Extract the [x, y] coordinate from the center of the cell holding the provided text.  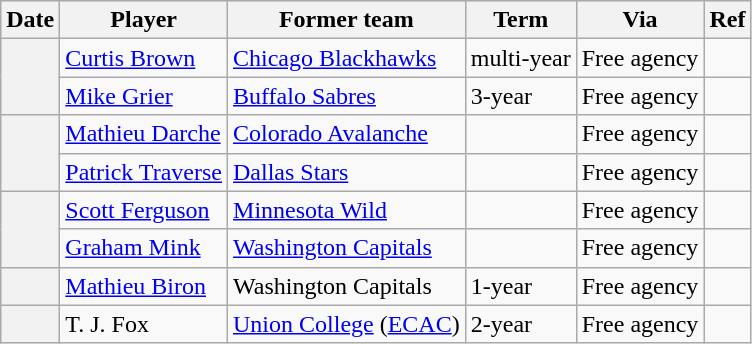
Via [640, 20]
Term [520, 20]
Scott Ferguson [144, 210]
Player [144, 20]
2-year [520, 324]
Graham Mink [144, 248]
1-year [520, 286]
Minnesota Wild [347, 210]
Mathieu Darche [144, 134]
Mike Grier [144, 96]
Buffalo Sabres [347, 96]
Patrick Traverse [144, 172]
Colorado Avalanche [347, 134]
Union College (ECAC) [347, 324]
Dallas Stars [347, 172]
Former team [347, 20]
Ref [728, 20]
Date [30, 20]
multi-year [520, 58]
Curtis Brown [144, 58]
T. J. Fox [144, 324]
Chicago Blackhawks [347, 58]
3-year [520, 96]
Mathieu Biron [144, 286]
